Determine the (X, Y) coordinate at the center of the cell enclosing the given text.  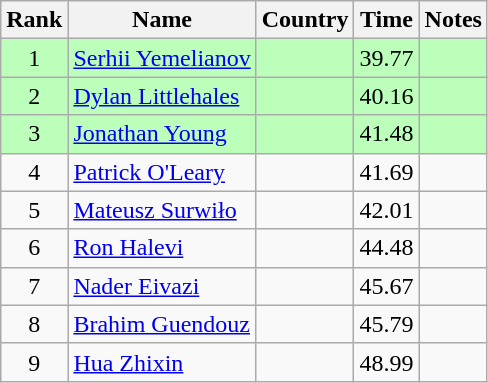
9 (34, 362)
Hua Zhixin (162, 362)
Serhii Yemelianov (162, 58)
44.48 (386, 248)
Patrick O'Leary (162, 172)
5 (34, 210)
Rank (34, 20)
Time (386, 20)
3 (34, 134)
Mateusz Surwiło (162, 210)
Notes (453, 20)
6 (34, 248)
40.16 (386, 96)
Brahim Guendouz (162, 324)
41.48 (386, 134)
4 (34, 172)
48.99 (386, 362)
Name (162, 20)
39.77 (386, 58)
41.69 (386, 172)
Ron Halevi (162, 248)
Dylan Littlehales (162, 96)
45.67 (386, 286)
7 (34, 286)
45.79 (386, 324)
8 (34, 324)
2 (34, 96)
1 (34, 58)
Country (305, 20)
Nader Eivazi (162, 286)
Jonathan Young (162, 134)
42.01 (386, 210)
